Output the (x, y) coordinate of the center of the cell containing the given text.  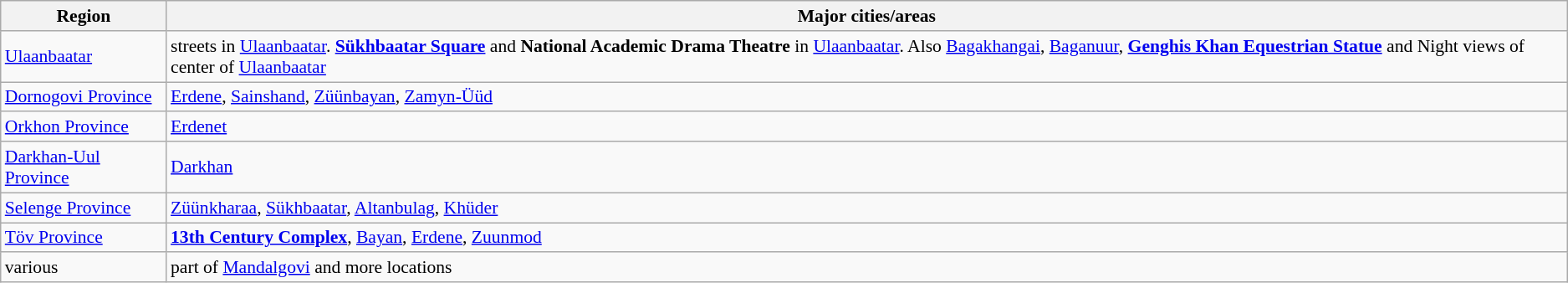
Orkhon Province (84, 127)
various (84, 268)
13th Century Complex, Bayan, Erdene, Zuunmod (866, 238)
part of Mandalgovi and more locations (866, 268)
Erdene, Sainshand, Züünbayan, Zamyn-Üüd (866, 97)
Erdenet (866, 127)
Darkhan (866, 167)
Darkhan-Uul Province (84, 167)
Töv Province (84, 238)
Major cities/areas (866, 16)
Dornogovi Province (84, 97)
Ulaanbaatar (84, 57)
Züünkharaa, Sükhbaatar, Altanbulag, Khüder (866, 208)
Selenge Province (84, 208)
Region (84, 16)
